Identify which cell holds the provided text, then report its (x, y) central coordinate. 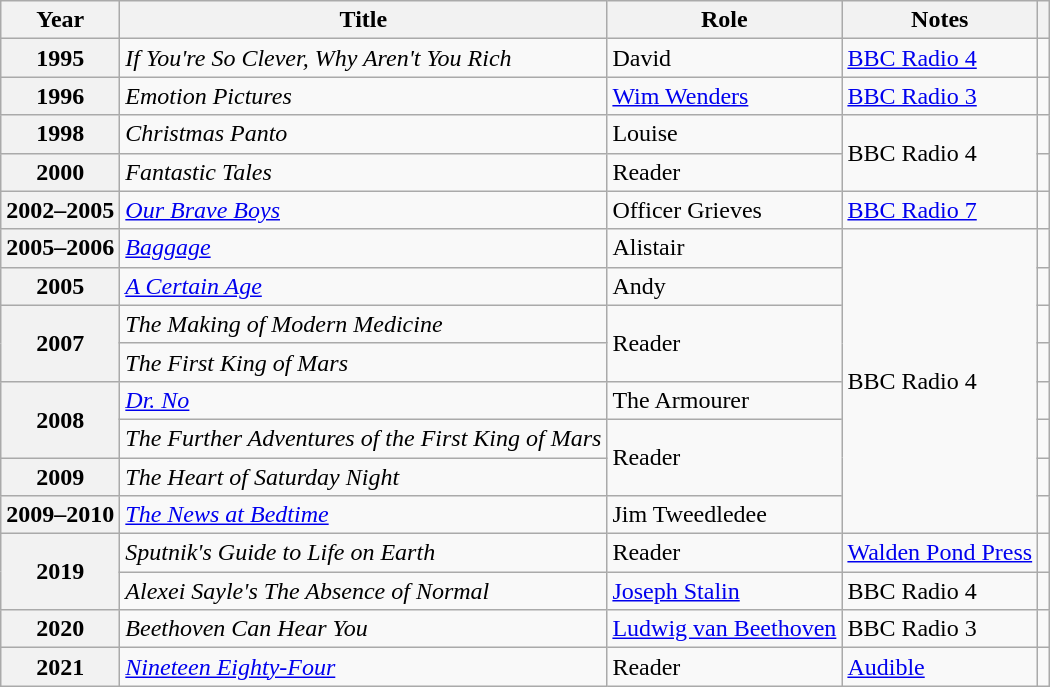
Ludwig van Beethoven (724, 629)
The First King of Mars (364, 362)
The News at Bedtime (364, 515)
Title (364, 20)
Fantastic Tales (364, 172)
Our Brave Boys (364, 210)
2020 (60, 629)
Wim Wenders (724, 96)
Beethoven Can Hear You (364, 629)
1998 (60, 134)
1995 (60, 58)
2009 (60, 477)
2002–2005 (60, 210)
Dr. No (364, 400)
The Making of Modern Medicine (364, 324)
Emotion Pictures (364, 96)
2005 (60, 286)
Sputnik's Guide to Life on Earth (364, 553)
2007 (60, 343)
2000 (60, 172)
BBC Radio 7 (940, 210)
The Further Adventures of the First King of Mars (364, 438)
Andy (724, 286)
Audible (940, 667)
2008 (60, 419)
Notes (940, 20)
Alexei Sayle's The Absence of Normal (364, 591)
David (724, 58)
2005–2006 (60, 248)
Joseph Stalin (724, 591)
The Armourer (724, 400)
2019 (60, 572)
Walden Pond Press (940, 553)
Year (60, 20)
1996 (60, 96)
Nineteen Eighty-Four (364, 667)
2009–2010 (60, 515)
Louise (724, 134)
Officer Grieves (724, 210)
Role (724, 20)
2021 (60, 667)
The Heart of Saturday Night (364, 477)
Baggage (364, 248)
Christmas Panto (364, 134)
Jim Tweedledee (724, 515)
Alistair (724, 248)
A Certain Age (364, 286)
If You're So Clever, Why Aren't You Rich (364, 58)
